Provide the [x, y] coordinate of the cell's center where the given text is located.  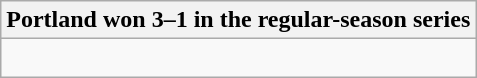
Portland won 3–1 in the regular-season series [238, 20]
